Find where the given text appears and provide that cell's center as [x, y] coordinate. 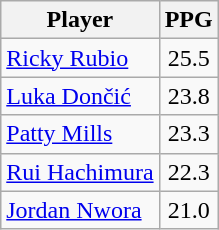
Player [80, 20]
22.3 [188, 172]
21.0 [188, 210]
Luka Dončić [80, 96]
23.3 [188, 134]
23.8 [188, 96]
Jordan Nwora [80, 210]
Patty Mills [80, 134]
Rui Hachimura [80, 172]
25.5 [188, 58]
Ricky Rubio [80, 58]
PPG [188, 20]
